Capture the cell that displays the provided text and extract its [X, Y] central coordinate. 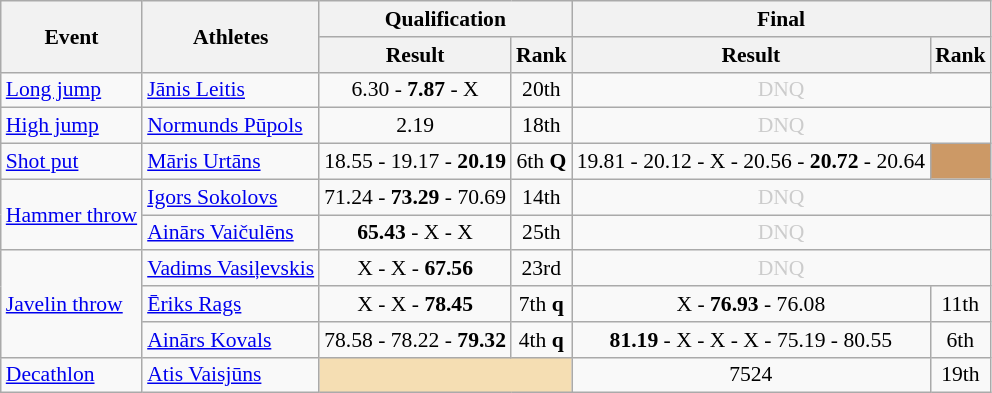
6th Q [542, 162]
19.81 - 20.12 - X - 20.56 - 20.72 - 20.64 [751, 162]
Hammer throw [72, 214]
Atis Vaisjūns [230, 375]
71.24 - 73.29 - 70.69 [415, 197]
Jānis Leitis [230, 90]
20th [542, 90]
81.19 - X - X - X - 75.19 - 80.55 [751, 340]
18th [542, 126]
X - X - 67.56 [415, 269]
Final [782, 19]
Ainārs Kovals [230, 340]
X - 76.93 - 76.08 [751, 304]
Ēriks Rags [230, 304]
2.19 [415, 126]
25th [542, 233]
14th [542, 197]
Decathlon [72, 375]
Igors Sokolovs [230, 197]
Athletes [230, 36]
Māris Urtāns [230, 162]
6th [960, 340]
18.55 - 19.17 - 20.19 [415, 162]
7th q [542, 304]
Ainārs Vaičulēns [230, 233]
6.30 - 7.87 - X [415, 90]
78.58 - 78.22 - 79.32 [415, 340]
Qualification [445, 19]
Vadims Vasiļevskis [230, 269]
Javelin throw [72, 304]
Long jump [72, 90]
65.43 - X - X [415, 233]
19th [960, 375]
7524 [751, 375]
Shot put [72, 162]
23rd [542, 269]
X - X - 78.45 [415, 304]
Normunds Pūpols [230, 126]
4th q [542, 340]
High jump [72, 126]
11th [960, 304]
Event [72, 36]
